Determine the [X, Y] coordinate at the center of the cell enclosing the given text.  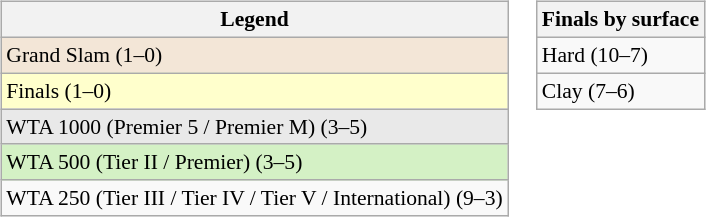
Grand Slam (1–0) [254, 55]
Clay (7–6) [620, 91]
Hard (10–7) [620, 55]
Finals (1–0) [254, 91]
WTA 1000 (Premier 5 / Premier M) (3–5) [254, 127]
WTA 250 (Tier III / Tier IV / Tier V / International) (9–3) [254, 198]
WTA 500 (Tier II / Premier) (3–5) [254, 162]
Finals by surface [620, 20]
Legend [254, 20]
